Identify which cell holds the provided text, then report its (X, Y) central coordinate. 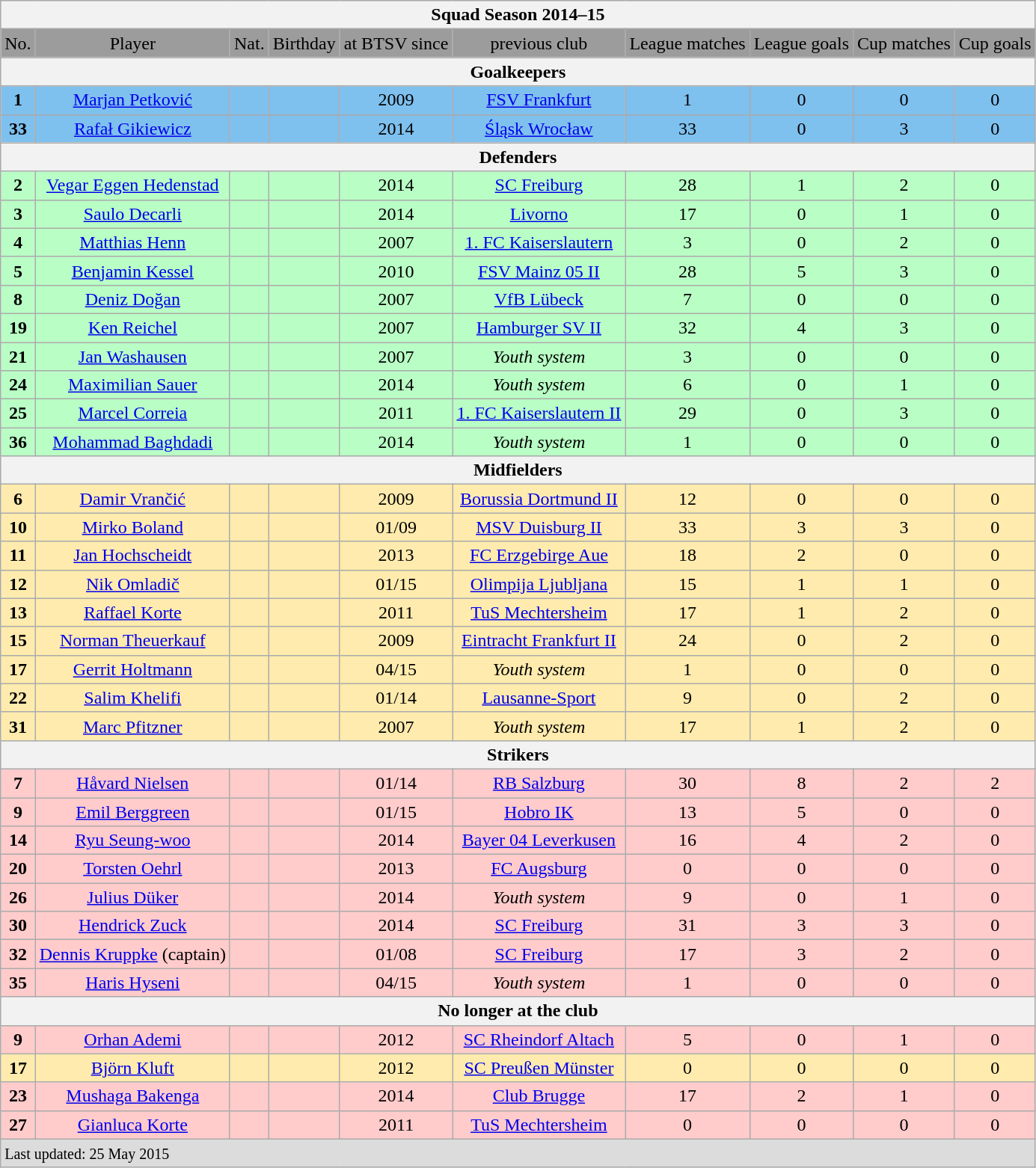
SC Preußen Münster (539, 1068)
Goalkeepers (518, 72)
Defenders (518, 157)
Hobro IK (539, 811)
19 (18, 328)
Marcel Correia (132, 414)
Cup matches (904, 43)
Bayer 04 Leverkusen (539, 840)
VfB Lübeck (539, 299)
21 (18, 357)
Gianluca Korte (132, 1125)
14 (18, 840)
26 (18, 897)
Hamburger SV II (539, 328)
25 (18, 414)
Haris Hyseni (132, 983)
MSV Duisburg II (539, 527)
Norman Theuerkauf (132, 641)
RB Salzburg (539, 783)
League goals (801, 43)
Vegar Eggen Hedenstad (132, 185)
Nat. (249, 43)
Birthday (304, 43)
Jan Hochscheidt (132, 556)
Salim Khelifi (132, 698)
1. FC Kaiserslautern II (539, 414)
No. (18, 43)
Raffael Korte (132, 612)
Jan Washausen (132, 357)
16 (687, 840)
Player (132, 43)
35 (18, 983)
Olimpija Ljubljana (539, 584)
FSV Frankfurt (539, 100)
Rafał Gikiewicz (132, 129)
Håvard Nielsen (132, 783)
Gerrit Holtmann (132, 669)
Ken Reichel (132, 328)
27 (18, 1125)
Nik Omladič (132, 584)
FSV Mainz 05 II (539, 271)
Mohammad Baghdadi (132, 442)
2010 (396, 271)
Squad Season 2014–15 (518, 15)
23 (18, 1096)
Deniz Doğan (132, 299)
Mushaga Bakenga (132, 1096)
previous club (539, 43)
Ryu Seung-woo (132, 840)
SC Rheindorf Altach (539, 1039)
Damir Vrančić (132, 499)
at BTSV since (396, 43)
Eintracht Frankfurt II (539, 641)
Dennis Kruppke (captain) (132, 954)
Midfielders (518, 470)
Borussia Dortmund II (539, 499)
Mirko Boland (132, 527)
Björn Kluft (132, 1068)
Livorno (539, 214)
20 (18, 869)
Torsten Oehrl (132, 869)
Marjan Petković (132, 100)
18 (687, 556)
Saulo Decarli (132, 214)
11 (18, 556)
01/09 (396, 527)
Benjamin Kessel (132, 271)
Lausanne-Sport (539, 698)
Matthias Henn (132, 242)
22 (18, 698)
10 (18, 527)
FC Augsburg (539, 869)
Strikers (518, 754)
Marc Pfitzner (132, 726)
01/08 (396, 954)
Cup goals (995, 43)
29 (687, 414)
No longer at the club (518, 1011)
FC Erzgebirge Aue (539, 556)
Hendrick Zuck (132, 926)
Emil Berggreen (132, 811)
1. FC Kaiserslautern (539, 242)
Club Brugge (539, 1096)
Maximilian Sauer (132, 385)
League matches (687, 43)
36 (18, 442)
Śląsk Wrocław (539, 129)
Last updated: 25 May 2015 (518, 1153)
Orhan Ademi (132, 1039)
Julius Düker (132, 897)
